Detect which cell encompasses the target text, then output its (x, y) center coordinate. 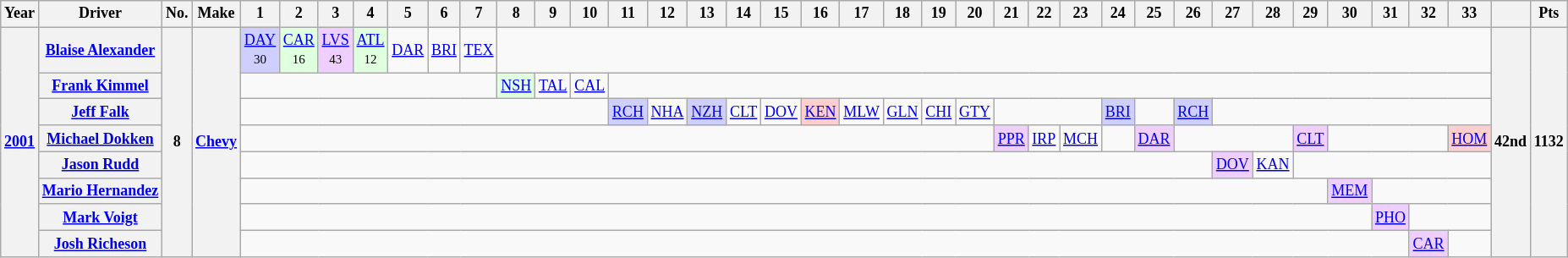
NZH (707, 112)
Mark Voigt (100, 217)
KEN (820, 112)
Chevy (217, 142)
GLN (902, 112)
11 (628, 14)
33 (1470, 14)
20 (975, 14)
Blaise Alexander (100, 50)
15 (781, 14)
Jason Rudd (100, 164)
2001 (20, 142)
12 (667, 14)
MEM (1350, 191)
MLW (861, 112)
5 (408, 14)
6 (445, 14)
Pts (1549, 14)
26 (1193, 14)
4 (370, 14)
24 (1118, 14)
KAN (1273, 164)
27 (1233, 14)
7 (479, 14)
Josh Richeson (100, 244)
HOM (1470, 139)
CAR (1428, 244)
TEX (479, 50)
LVS43 (335, 50)
Make (217, 14)
3 (335, 14)
14 (744, 14)
1132 (1549, 142)
21 (1012, 14)
Frank Kimmel (100, 86)
CHI (939, 112)
28 (1273, 14)
CAL (590, 86)
18 (902, 14)
PHO (1390, 217)
30 (1350, 14)
13 (707, 14)
DAY30 (260, 50)
17 (861, 14)
No. (178, 14)
NSH (516, 86)
32 (1428, 14)
2 (299, 14)
GTY (975, 112)
19 (939, 14)
9 (553, 14)
PPR (1012, 139)
25 (1154, 14)
23 (1081, 14)
29 (1311, 14)
Year (20, 14)
TAL (553, 86)
10 (590, 14)
ATL12 (370, 50)
Michael Dokken (100, 139)
MCH (1081, 139)
NHA (667, 112)
31 (1390, 14)
1 (260, 14)
Mario Hernandez (100, 191)
CAR16 (299, 50)
22 (1044, 14)
Driver (100, 14)
42nd (1510, 142)
Jeff Falk (100, 112)
16 (820, 14)
IRP (1044, 139)
